Locate the cell with the specified text and output its (x, y) center coordinate. 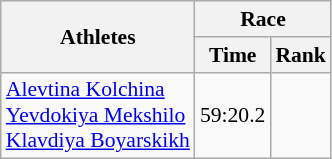
Rank (300, 55)
Time (232, 55)
Athletes (98, 36)
Alevtina KolchinaYevdokiya MekshiloKlavdiya Boyarskikh (98, 116)
Race (263, 19)
59:20.2 (232, 116)
